Search for the cell housing the specified text and yield its (x, y) center coordinate. 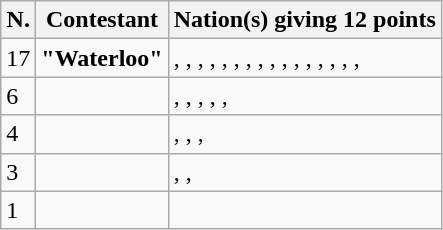
N. (18, 20)
Nation(s) giving 12 points (304, 20)
17 (18, 58)
3 (18, 172)
1 (18, 210)
, , (304, 172)
"Waterloo" (102, 58)
4 (18, 134)
Contestant (102, 20)
, , , (304, 134)
, , , , , , , , , , , , , , , , (304, 58)
, , , , , (304, 96)
6 (18, 96)
